Pinpoint the cell where the given text exists, returning its [X, Y] midpoint coordinate. 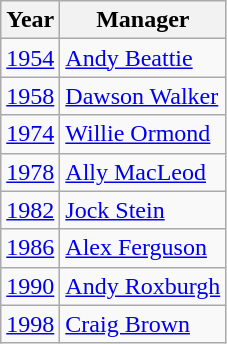
1978 [30, 172]
1958 [30, 96]
Andy Roxburgh [143, 286]
Ally MacLeod [143, 172]
1998 [30, 324]
1990 [30, 286]
Jock Stein [143, 210]
1954 [30, 58]
Alex Ferguson [143, 248]
Year [30, 20]
1986 [30, 248]
1974 [30, 134]
Dawson Walker [143, 96]
Andy Beattie [143, 58]
Manager [143, 20]
1982 [30, 210]
Willie Ormond [143, 134]
Craig Brown [143, 324]
